Search for the cell housing the specified text and yield its (X, Y) center coordinate. 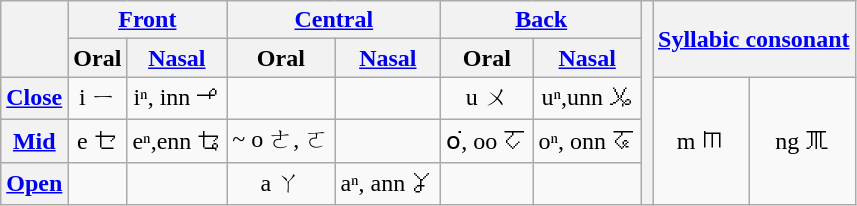
Back (542, 20)
eⁿ,enn ㆥ (177, 140)
e ㆤ (98, 140)
uⁿ,unn ㆫ (588, 98)
m ㆬ (702, 141)
oⁿ, onn ㆧ (588, 140)
Open (34, 184)
Close (34, 98)
a ㄚ (281, 184)
Syllabic consonant (754, 39)
i ㄧ (98, 98)
o͘, oo ㆦ (487, 140)
ng ㆭ (802, 141)
Mid (34, 140)
u ㄨ (487, 98)
Central (334, 20)
iⁿ, inn ㆪ (177, 98)
~ o ㄜ, ㄛ (281, 140)
Front (148, 20)
aⁿ, ann ㆩ (388, 184)
